For the text-containing cell, return its midpoint in (X, Y) coordinate format. 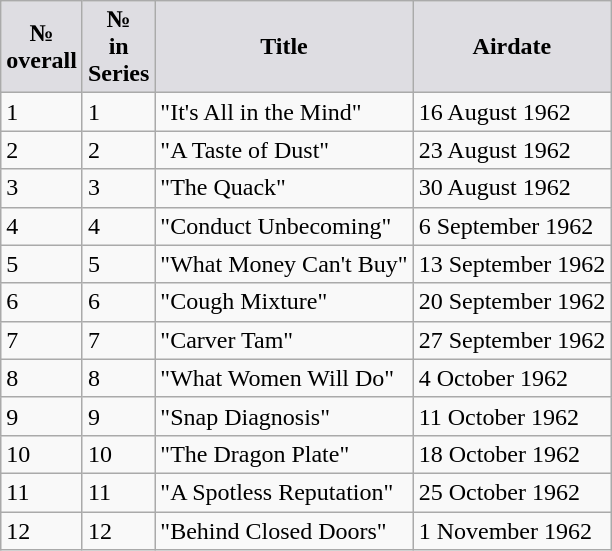
"Conduct Unbecoming" (284, 226)
"What Women Will Do" (284, 378)
"A Spotless Reputation" (284, 492)
"A Taste of Dust" (284, 150)
"Carver Tam" (284, 340)
30 August 1962 (512, 188)
"What Money Can't Buy" (284, 264)
"Behind Closed Doors" (284, 531)
25 October 1962 (512, 492)
4 October 1962 (512, 378)
"The Dragon Plate" (284, 454)
23 August 1962 (512, 150)
Airdate (512, 47)
18 October 1962 (512, 454)
Title (284, 47)
16 August 1962 (512, 112)
"The Quack" (284, 188)
6 September 1962 (512, 226)
№inSeries (118, 47)
20 September 1962 (512, 302)
27 September 1962 (512, 340)
"Snap Diagnosis" (284, 416)
"It's All in the Mind" (284, 112)
"Cough Mixture" (284, 302)
№overall (42, 47)
13 September 1962 (512, 264)
1 November 1962 (512, 531)
11 October 1962 (512, 416)
